Pinpoint the cell where the given text exists, returning its (x, y) midpoint coordinate. 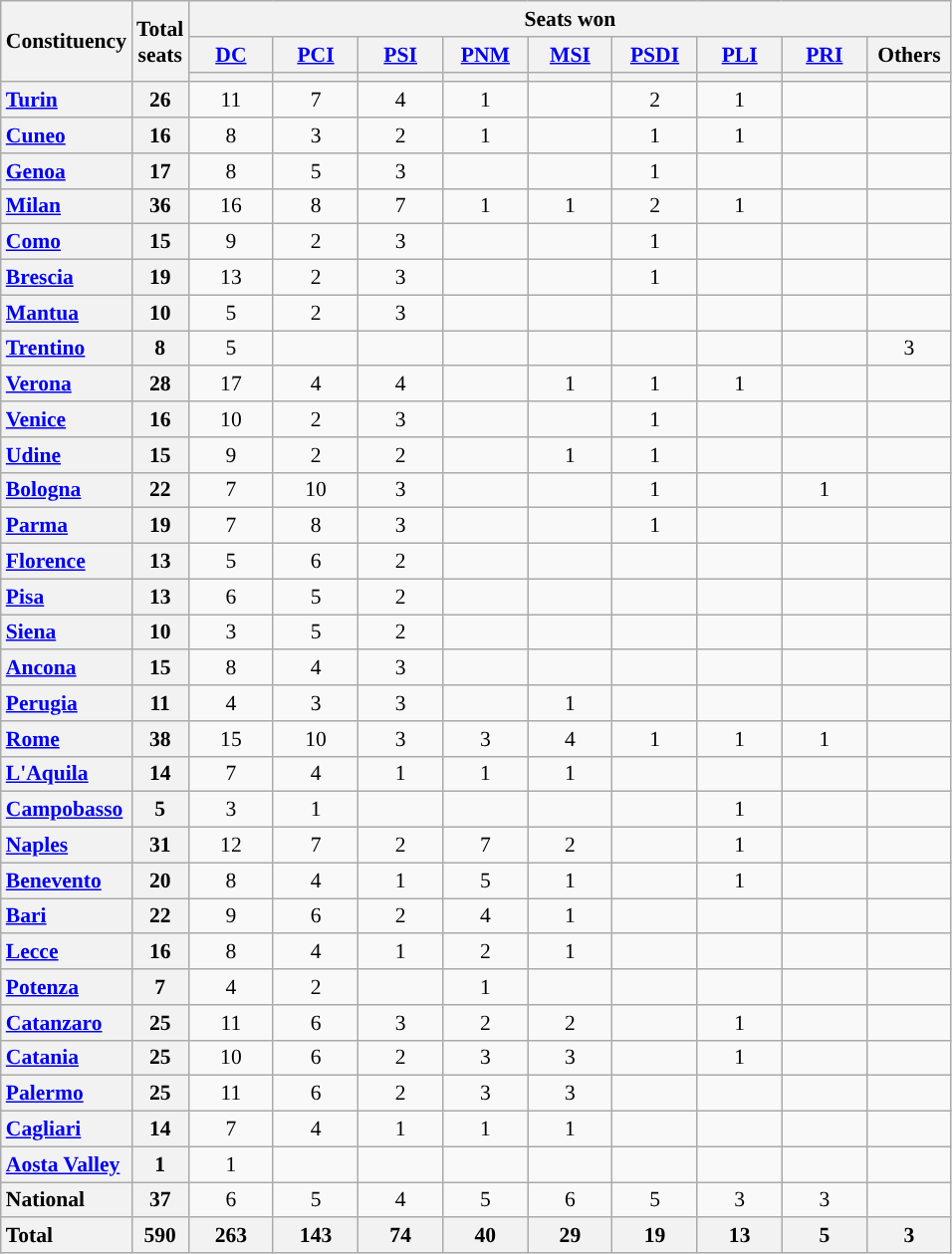
Bari (66, 916)
Others (908, 55)
590 (159, 1236)
Catanzaro (66, 1023)
Rome (66, 739)
Parma (66, 526)
37 (159, 1200)
Udine (66, 455)
38 (159, 739)
Totalseats (159, 42)
29 (570, 1236)
PRI (825, 55)
263 (231, 1236)
PLI (739, 55)
MSI (570, 55)
31 (159, 846)
26 (159, 101)
National (66, 1200)
Brescia (66, 278)
Lecce (66, 952)
PSI (400, 55)
Aosta Valley (66, 1164)
Turin (66, 101)
Pisa (66, 597)
Seats won (570, 19)
Bologna (66, 490)
28 (159, 384)
Mantua (66, 313)
12 (231, 846)
20 (159, 880)
Como (66, 242)
Naples (66, 846)
Total (66, 1236)
Cagliari (66, 1129)
Ancona (66, 668)
Campobasso (66, 810)
Genoa (66, 171)
Cuneo (66, 135)
Palermo (66, 1094)
PSDI (655, 55)
PCI (315, 55)
143 (315, 1236)
74 (400, 1236)
L'Aquila (66, 774)
Benevento (66, 880)
Venice (66, 419)
Verona (66, 384)
Milan (66, 206)
Perugia (66, 703)
PNM (486, 55)
Trentino (66, 349)
DC (231, 55)
Constituency (66, 42)
36 (159, 206)
40 (486, 1236)
Florence (66, 562)
Catania (66, 1058)
Siena (66, 632)
Potenza (66, 987)
